Detect which cell encompasses the target text, then output its (x, y) center coordinate. 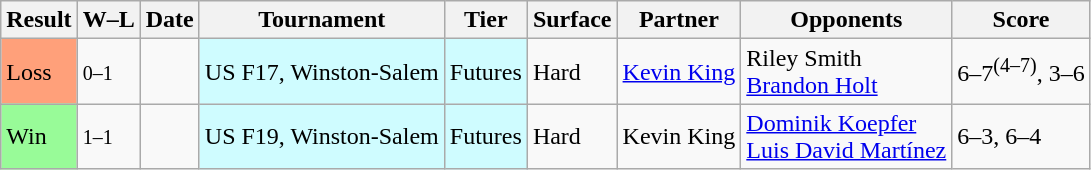
Date (170, 20)
US F17, Winston-Salem (322, 72)
Riley Smith Brandon Holt (846, 72)
Partner (679, 20)
Loss (39, 72)
6–7(4–7), 3–6 (1021, 72)
Opponents (846, 20)
6–3, 6–4 (1021, 136)
Score (1021, 20)
US F19, Winston-Salem (322, 136)
Dominik Koepfer Luis David Martínez (846, 136)
Result (39, 20)
Surface (572, 20)
W–L (108, 20)
0–1 (108, 72)
1–1 (108, 136)
Tournament (322, 20)
Win (39, 136)
Tier (486, 20)
